Output the [x, y] coordinate of the center of the cell containing the given text.  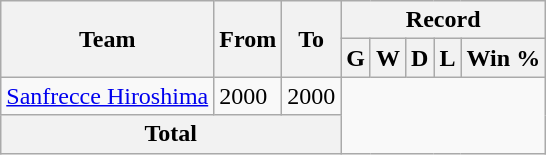
Total [171, 134]
Team [108, 39]
From [248, 39]
W [388, 58]
G [356, 58]
Record [444, 20]
Sanfrecce Hiroshima [108, 96]
Win % [504, 58]
L [448, 58]
To [312, 39]
D [420, 58]
